Find where the given text appears and provide that cell's center as [x, y] coordinate. 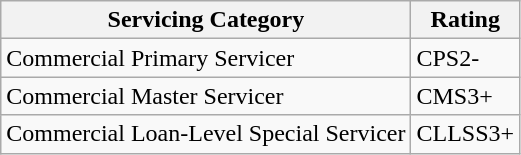
Commercial Master Servicer [206, 96]
Rating [466, 20]
Servicing Category [206, 20]
CPS2- [466, 58]
CMS3+ [466, 96]
Commercial Loan-Level Special Servicer [206, 134]
CLLSS3+ [466, 134]
Commercial Primary Servicer [206, 58]
